Capture the cell that displays the provided text and extract its [x, y] central coordinate. 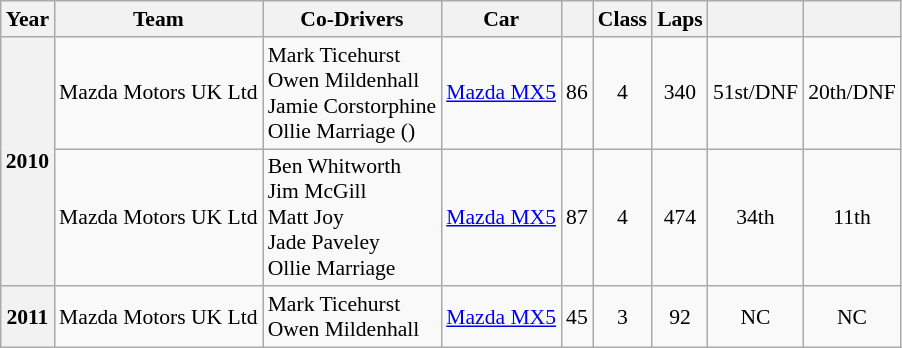
Car [501, 19]
Class [622, 19]
Mark Ticehurst Owen Mildenhall [352, 318]
87 [577, 218]
Co-Drivers [352, 19]
11th [852, 218]
Ben Whitworth Jim McGill Matt Joy Jade Paveley Ollie Marriage [352, 218]
2011 [28, 318]
45 [577, 318]
Year [28, 19]
34th [756, 218]
Laps [680, 19]
92 [680, 318]
3 [622, 318]
474 [680, 218]
340 [680, 93]
51st/DNF [756, 93]
20th/DNF [852, 93]
Mark Ticehurst Owen Mildenhall Jamie Corstorphine Ollie Marriage () [352, 93]
Team [158, 19]
2010 [28, 162]
86 [577, 93]
